From the cell containing the given text, extract its center point as (x, y) coordinate. 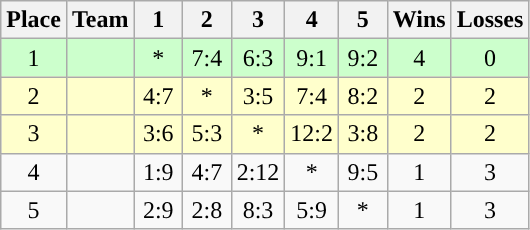
5:3 (208, 134)
9:2 (364, 58)
3:5 (258, 96)
9:5 (364, 172)
2:9 (158, 210)
2:12 (258, 172)
8:3 (258, 210)
2:8 (208, 210)
1:9 (158, 172)
0 (490, 58)
9:1 (312, 58)
3:8 (364, 134)
Place (34, 20)
Losses (490, 20)
Team (100, 20)
12:2 (312, 134)
Wins (419, 20)
8:2 (364, 96)
3:6 (158, 134)
6:3 (258, 58)
5:9 (312, 210)
